Extract the (X, Y) coordinate from the center of the cell holding the provided text.  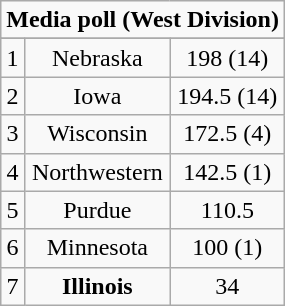
2 (13, 96)
5 (13, 210)
Purdue (97, 210)
1 (13, 58)
Nebraska (97, 58)
34 (227, 286)
4 (13, 172)
Media poll (West Division) (143, 20)
198 (14) (227, 58)
Minnesota (97, 248)
100 (1) (227, 248)
3 (13, 134)
Iowa (97, 96)
142.5 (1) (227, 172)
172.5 (4) (227, 134)
Northwestern (97, 172)
7 (13, 286)
Wisconsin (97, 134)
Illinois (97, 286)
110.5 (227, 210)
194.5 (14) (227, 96)
6 (13, 248)
